Pinpoint the cell where the given text exists, returning its (x, y) midpoint coordinate. 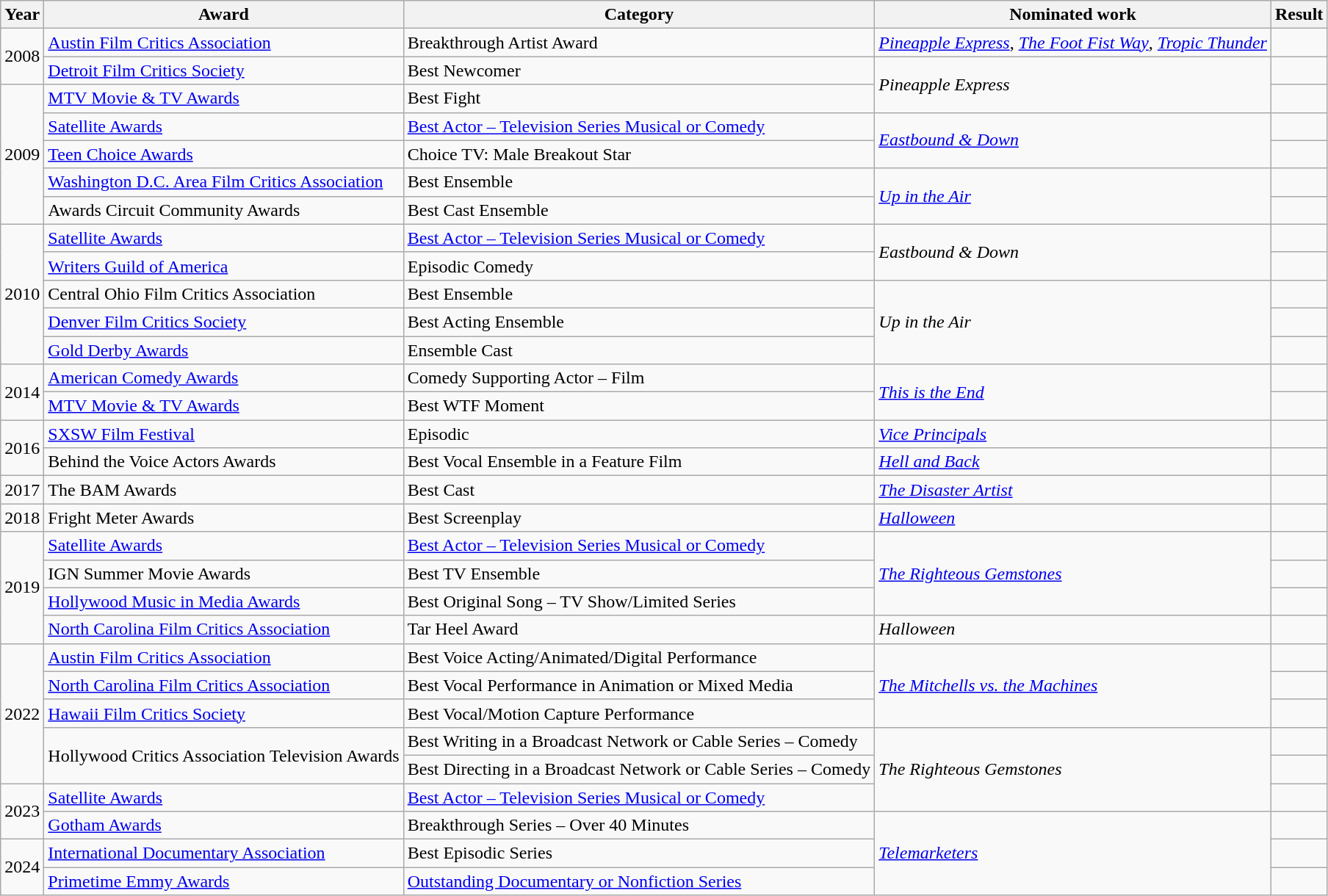
Gold Derby Awards (223, 350)
Best Screenplay (639, 518)
2019 (22, 588)
IGN Summer Movie Awards (223, 574)
2024 (22, 867)
Best TV Ensemble (639, 574)
Gotham Awards (223, 825)
2017 (22, 490)
Comedy Supporting Actor – Film (639, 378)
Best Acting Ensemble (639, 322)
Tar Heel Award (639, 629)
Best Vocal Performance in Animation or Mixed Media (639, 685)
Best Original Song – TV Show/Limited Series (639, 601)
2023 (22, 811)
The Disaster Artist (1073, 490)
SXSW Film Festival (223, 434)
Vice Principals (1073, 434)
Best Writing in a Broadcast Network or Cable Series – Comedy (639, 741)
Choice TV: Male Breakout Star (639, 154)
Pineapple Express, The Foot Fist Way, Tropic Thunder (1073, 43)
Best Cast (639, 490)
Best Newcomer (639, 71)
2014 (22, 392)
Best Voice Acting/Animated/Digital Performance (639, 657)
Best WTF Moment (639, 406)
American Comedy Awards (223, 378)
2018 (22, 518)
Ensemble Cast (639, 350)
Episodic Comedy (639, 266)
Award (223, 15)
2010 (22, 294)
Year (22, 15)
Awards Circuit Community Awards (223, 210)
Best Cast Ensemble (639, 210)
Fright Meter Awards (223, 518)
International Documentary Association (223, 853)
Category (639, 15)
Best Vocal/Motion Capture Performance (639, 713)
Episodic (639, 434)
The Mitchells vs. the Machines (1073, 685)
Best Vocal Ensemble in a Feature Film (639, 462)
Writers Guild of America (223, 266)
Nominated work (1073, 15)
Breakthrough Artist Award (639, 43)
Primetime Emmy Awards (223, 881)
Best Fight (639, 98)
Hawaii Film Critics Society (223, 713)
Denver Film Critics Society (223, 322)
2016 (22, 448)
Telemarketers (1073, 853)
Outstanding Documentary or Nonfiction Series (639, 881)
This is the End (1073, 392)
Behind the Voice Actors Awards (223, 462)
Pineapple Express (1073, 84)
2008 (22, 57)
Hell and Back (1073, 462)
Washington D.C. Area Film Critics Association (223, 182)
Best Directing in a Broadcast Network or Cable Series – Comedy (639, 769)
Hollywood Critics Association Television Awards (223, 755)
Central Ohio Film Critics Association (223, 294)
Result (1299, 15)
Breakthrough Series – Over 40 Minutes (639, 825)
Teen Choice Awards (223, 154)
Hollywood Music in Media Awards (223, 601)
Best Episodic Series (639, 853)
2022 (22, 713)
Detroit Film Critics Society (223, 71)
2009 (22, 154)
The BAM Awards (223, 490)
